Locate the cell with the specified text and output its [x, y] center coordinate. 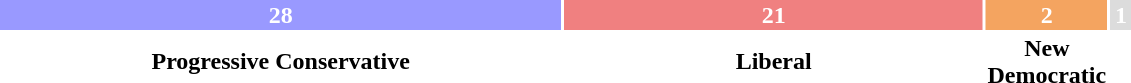
21 [774, 15]
2 [1047, 15]
28 [280, 15]
